Scan for the cell matching the given text and deliver its (x, y) coordinate at center. 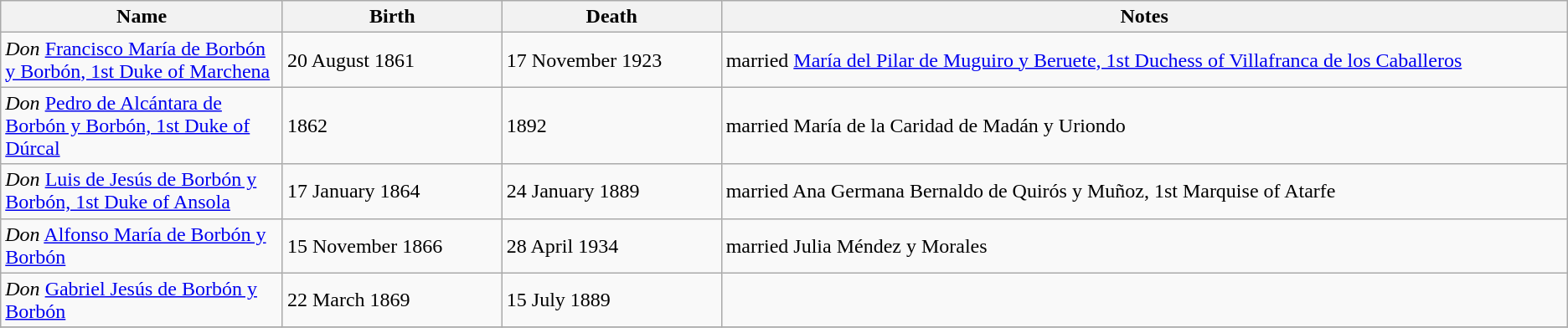
15 July 1889 (611, 300)
Don Francisco María de Borbón y Borbón, 1st Duke of Marchena (142, 60)
Notes (1144, 17)
Don Alfonso María de Borbón y Borbón (142, 246)
1892 (611, 126)
1862 (392, 126)
20 August 1861 (392, 60)
22 March 1869 (392, 300)
Death (611, 17)
married María de la Caridad de Madán y Uriondo (1144, 126)
24 January 1889 (611, 191)
married Julia Méndez y Morales (1144, 246)
Don Pedro de Alcántara de Borbón y Borbón, 1st Duke of Dúrcal (142, 126)
Don Luis de Jesús de Borbón y Borbón, 1st Duke of Ansola (142, 191)
17 January 1864 (392, 191)
28 April 1934 (611, 246)
15 November 1866 (392, 246)
Name (142, 17)
Don Gabriel Jesús de Borbón y Borbón (142, 300)
Birth (392, 17)
17 November 1923 (611, 60)
married María del Pilar de Muguiro y Beruete, 1st Duchess of Villafranca de los Caballeros (1144, 60)
married Ana Germana Bernaldo de Quirós y Muñoz, 1st Marquise of Atarfe (1144, 191)
